Capture the cell that displays the provided text and extract its (X, Y) central coordinate. 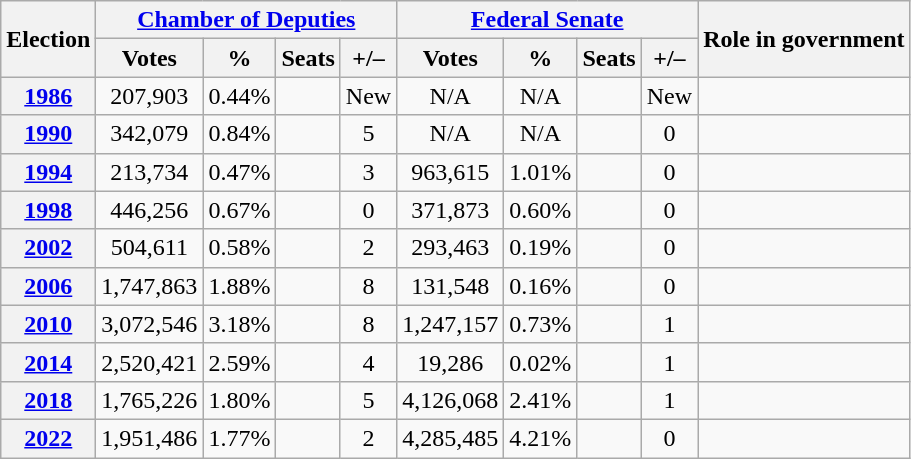
0.60% (540, 210)
1994 (48, 172)
131,548 (450, 286)
1990 (48, 134)
2022 (48, 438)
4,285,485 (450, 438)
0.84% (240, 134)
0.58% (240, 248)
342,079 (150, 134)
446,256 (150, 210)
1,951,486 (150, 438)
2010 (48, 324)
1.88% (240, 286)
0.16% (540, 286)
1,247,157 (450, 324)
1986 (48, 96)
1998 (48, 210)
1.77% (240, 438)
4 (368, 362)
0.67% (240, 210)
0.47% (240, 172)
2002 (48, 248)
4.21% (540, 438)
0.19% (540, 248)
207,903 (150, 96)
293,463 (450, 248)
Election (48, 39)
2,520,421 (150, 362)
2.41% (540, 400)
3.18% (240, 324)
2014 (48, 362)
19,286 (450, 362)
3,072,546 (150, 324)
0.02% (540, 362)
1.80% (240, 400)
Role in government (804, 39)
1.01% (540, 172)
1,747,863 (150, 286)
1,765,226 (150, 400)
0.73% (540, 324)
4,126,068 (450, 400)
371,873 (450, 210)
504,611 (150, 248)
213,734 (150, 172)
2006 (48, 286)
Federal Senate (548, 20)
2.59% (240, 362)
2018 (48, 400)
3 (368, 172)
0.44% (240, 96)
Chamber of Deputies (246, 20)
963,615 (450, 172)
